From the cell containing the given text, extract its center point as [x, y] coordinate. 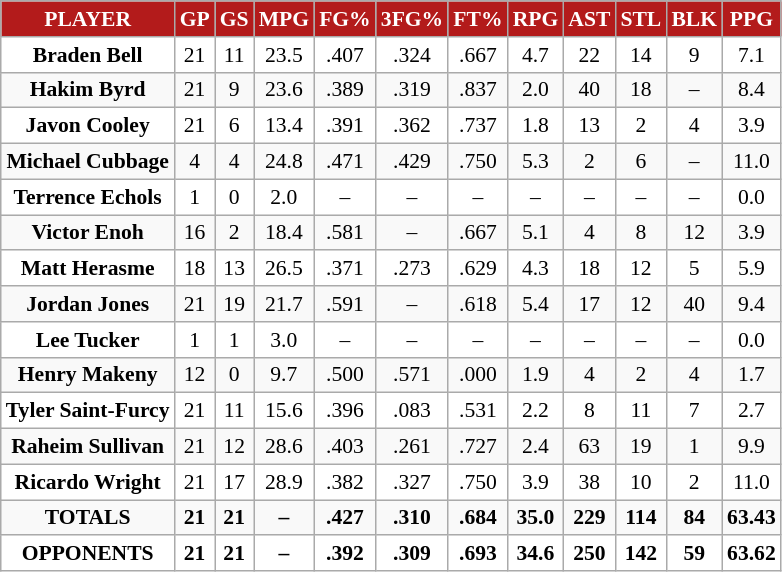
.629 [478, 269]
63 [589, 447]
.407 [345, 55]
35.0 [536, 518]
7 [694, 411]
3.0 [284, 340]
FT% [478, 19]
Henry Makeny [88, 375]
28.6 [284, 447]
9.4 [752, 304]
.684 [478, 518]
8.4 [752, 90]
GP [195, 19]
3FG% [412, 19]
.531 [478, 411]
.261 [412, 447]
250 [589, 554]
15.6 [284, 411]
26.5 [284, 269]
Braden Bell [88, 55]
.391 [345, 126]
Michael Cubbage [88, 162]
Lee Tucker [88, 340]
229 [589, 518]
114 [640, 518]
Raheim Sullivan [88, 447]
13.4 [284, 126]
.273 [412, 269]
RPG [536, 19]
FG% [345, 19]
Terrence Echols [88, 197]
63.62 [752, 554]
5 [694, 269]
1.9 [536, 375]
AST [589, 19]
.319 [412, 90]
PLAYER [88, 19]
.693 [478, 554]
21.7 [284, 304]
Jordan Jones [88, 304]
.382 [345, 482]
Ricardo Wright [88, 482]
.000 [478, 375]
24.8 [284, 162]
.403 [345, 447]
.737 [478, 126]
63.43 [752, 518]
Hakim Byrd [88, 90]
.083 [412, 411]
.310 [412, 518]
STL [640, 19]
84 [694, 518]
.429 [412, 162]
59 [694, 554]
.837 [478, 90]
142 [640, 554]
PPG [752, 19]
1.7 [752, 375]
.324 [412, 55]
.618 [478, 304]
5.4 [536, 304]
1.8 [536, 126]
23.5 [284, 55]
OPPONENTS [88, 554]
.591 [345, 304]
16 [195, 233]
.392 [345, 554]
.500 [345, 375]
GS [234, 19]
34.6 [536, 554]
.396 [345, 411]
14 [640, 55]
9.7 [284, 375]
.327 [412, 482]
2.7 [752, 411]
10 [640, 482]
5.1 [536, 233]
.581 [345, 233]
MPG [284, 19]
5.9 [752, 269]
9.9 [752, 447]
.371 [345, 269]
22 [589, 55]
4.7 [536, 55]
7.1 [752, 55]
BLK [694, 19]
.471 [345, 162]
.427 [345, 518]
2.4 [536, 447]
2.2 [536, 411]
23.6 [284, 90]
28.9 [284, 482]
TOTALS [88, 518]
Matt Herasme [88, 269]
.571 [412, 375]
.362 [412, 126]
4.3 [536, 269]
18.4 [284, 233]
.389 [345, 90]
38 [589, 482]
Javon Cooley [88, 126]
5.3 [536, 162]
.309 [412, 554]
Tyler Saint-Furcy [88, 411]
Victor Enoh [88, 233]
.727 [478, 447]
